Scan for the cell matching the given text and deliver its (x, y) coordinate at center. 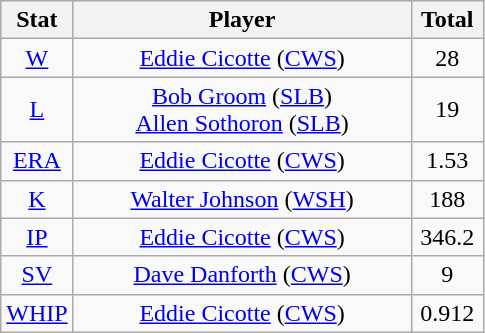
SV (37, 275)
IP (37, 237)
346.2 (447, 237)
Walter Johnson (WSH) (242, 199)
19 (447, 110)
188 (447, 199)
0.912 (447, 313)
K (37, 199)
ERA (37, 161)
Bob Groom (SLB)Allen Sothoron (SLB) (242, 110)
WHIP (37, 313)
Stat (37, 20)
L (37, 110)
9 (447, 275)
W (37, 58)
28 (447, 58)
1.53 (447, 161)
Player (242, 20)
Total (447, 20)
Dave Danforth (CWS) (242, 275)
